Provide the [x, y] coordinate of the cell's center where the given text is located.  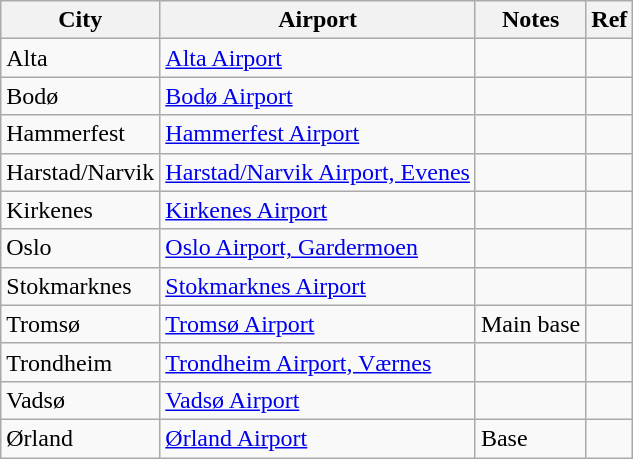
Harstad/Narvik [80, 172]
Trondheim [80, 362]
Tromsø [80, 324]
Kirkenes Airport [318, 210]
Bodø [80, 96]
Alta [80, 58]
Stokmarknes [80, 286]
Main base [530, 324]
Notes [530, 20]
Ref [610, 20]
Bodø Airport [318, 96]
Trondheim Airport, Værnes [318, 362]
Hammerfest [80, 134]
Oslo Airport, Gardermoen [318, 248]
Tromsø Airport [318, 324]
Alta Airport [318, 58]
Ørland Airport [318, 438]
Oslo [80, 248]
Kirkenes [80, 210]
Vadsø Airport [318, 400]
City [80, 20]
Vadsø [80, 400]
Harstad/Narvik Airport, Evenes [318, 172]
Hammerfest Airport [318, 134]
Airport [318, 20]
Ørland [80, 438]
Stokmarknes Airport [318, 286]
Base [530, 438]
